Detect which cell encompasses the target text, then output its (X, Y) center coordinate. 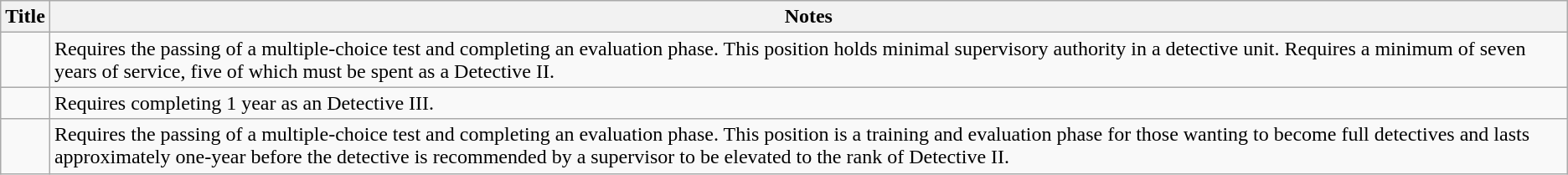
Title (25, 17)
Requires completing 1 year as an Detective III. (808, 103)
Notes (808, 17)
